Provide the (X, Y) coordinate of the cell's center where the given text is located.  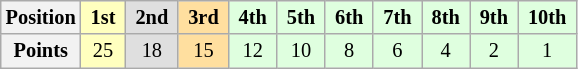
3rd (203, 17)
4 (446, 51)
5th (301, 17)
1st (104, 17)
7th (397, 17)
6th (349, 17)
2 (494, 51)
9th (494, 17)
10th (547, 17)
8th (446, 17)
2nd (152, 17)
8 (349, 51)
25 (104, 51)
18 (152, 51)
12 (253, 51)
6 (397, 51)
1 (547, 51)
15 (203, 51)
4th (253, 17)
Position (41, 17)
Points (41, 51)
10 (301, 51)
